Provide the (X, Y) coordinate of the cell's center where the given text is located.  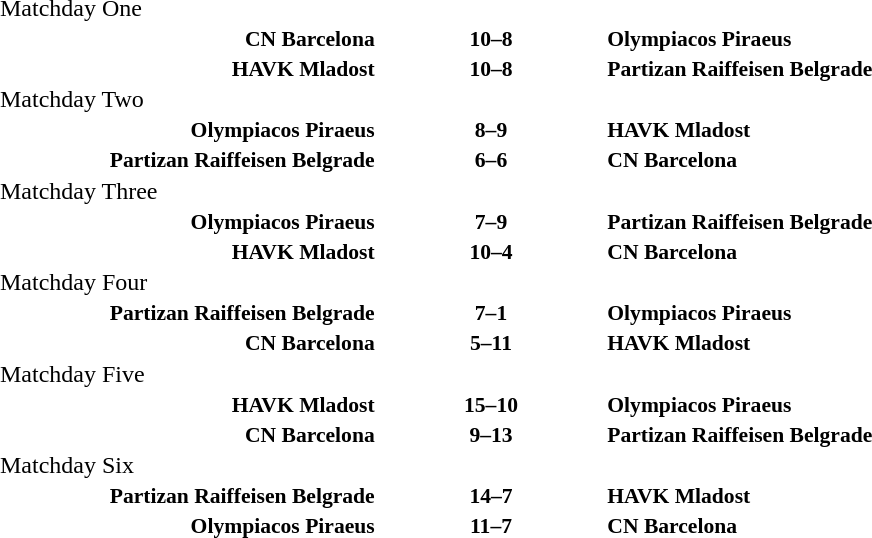
14–7 (492, 496)
10–4 (492, 252)
7–1 (492, 313)
7–9 (492, 222)
8–9 (492, 130)
15–10 (492, 404)
6–6 (492, 160)
9–13 (492, 434)
5–11 (492, 343)
